Pinpoint the cell where the given text exists, returning its (X, Y) midpoint coordinate. 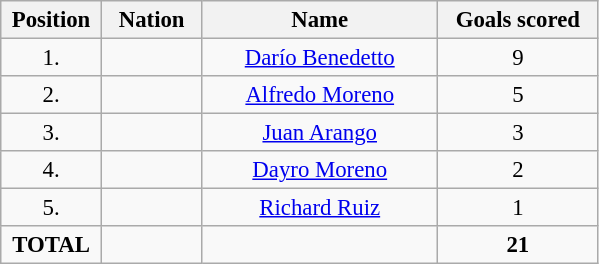
Name (320, 20)
TOTAL (52, 245)
Juan Arango (320, 133)
5. (52, 208)
9 (518, 58)
Alfredo Moreno (320, 95)
21 (518, 245)
1. (52, 58)
1 (518, 208)
Richard Ruiz (320, 208)
Nation (152, 20)
Position (52, 20)
5 (518, 95)
2. (52, 95)
2 (518, 170)
Goals scored (518, 20)
3. (52, 133)
3 (518, 133)
Dayro Moreno (320, 170)
4. (52, 170)
Darío Benedetto (320, 58)
